Extract the (X, Y) coordinate from the center of the cell holding the provided text.  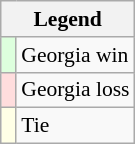
Tie (75, 126)
Georgia win (75, 55)
Georgia loss (75, 90)
Legend (68, 19)
